Locate the cell with the specified text and output its [X, Y] center coordinate. 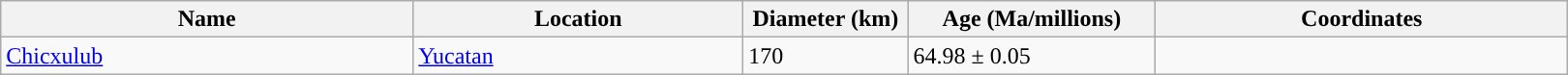
Yucatan [579, 56]
Name [207, 19]
Age (Ma/millions) [1032, 19]
Location [579, 19]
Coordinates [1362, 19]
Chicxulub [207, 56]
64.98 ± 0.05 [1032, 56]
Diameter (km) [826, 19]
170 [826, 56]
